Determine the [x, y] coordinate at the center of the cell enclosing the given text.  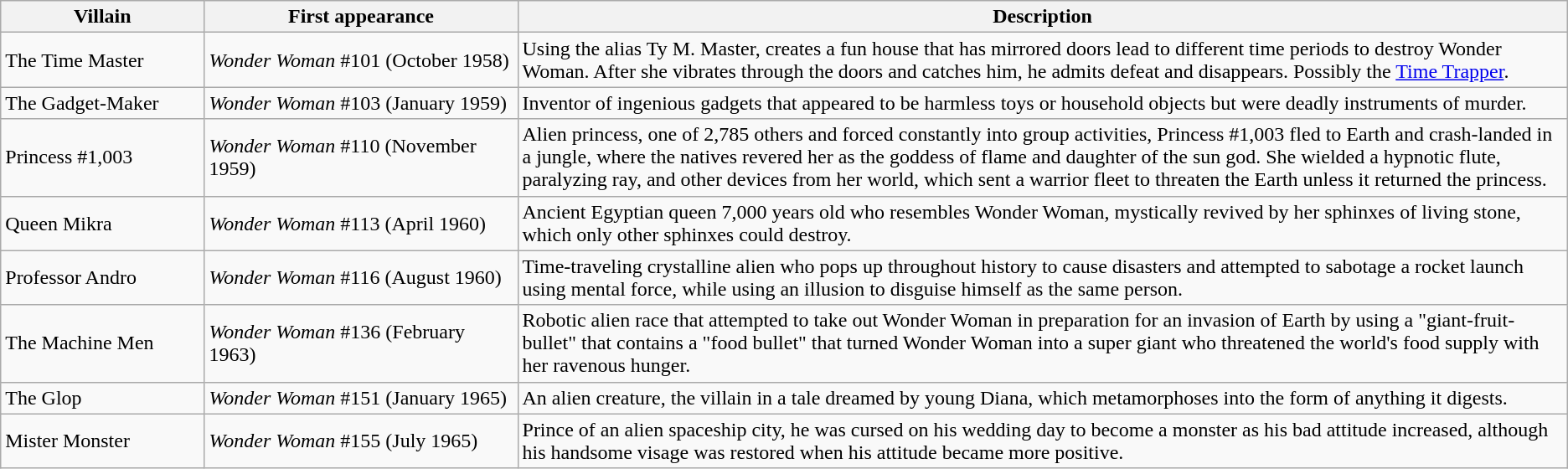
Wonder Woman #155 (July 1965) [361, 441]
Inventor of ingenious gadgets that appeared to be harmless toys or household objects but were deadly instruments of murder. [1042, 103]
An alien creature, the villain in a tale dreamed by young Diana, which metamorphoses into the form of anything it digests. [1042, 398]
The Gadget-Maker [102, 103]
Wonder Woman #103 (January 1959) [361, 103]
Wonder Woman #116 (August 1960) [361, 278]
Wonder Woman #136 (February 1963) [361, 343]
Wonder Woman #110 (November 1959) [361, 157]
Wonder Woman #151 (January 1965) [361, 398]
Wonder Woman #101 (October 1958) [361, 60]
Description [1042, 17]
Professor Andro [102, 278]
The Glop [102, 398]
First appearance [361, 17]
Princess #1,003 [102, 157]
The Machine Men [102, 343]
Queen Mikra [102, 223]
Wonder Woman #113 (April 1960) [361, 223]
The Time Master [102, 60]
Villain [102, 17]
Mister Monster [102, 441]
